Detect which cell encompasses the target text, then output its (x, y) center coordinate. 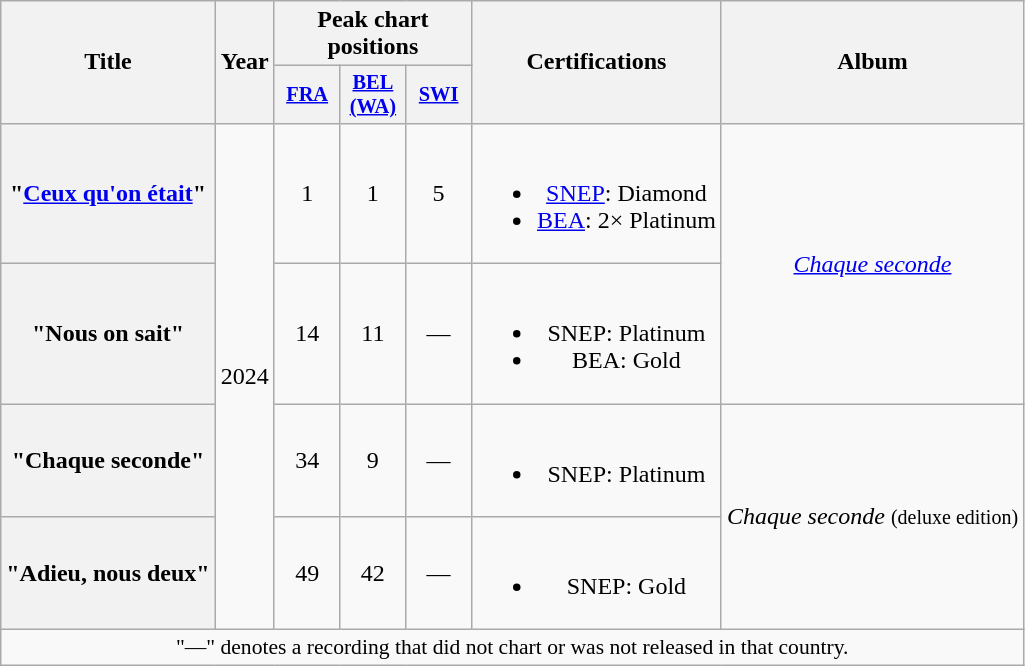
42 (373, 574)
"Ceux qu'on était" (108, 193)
SNEP: DiamondBEA: 2× Platinum (596, 193)
11 (373, 334)
SNEP: Gold (596, 574)
14 (307, 334)
SNEP: PlatinumBEA: Gold (596, 334)
Peak chart positions (372, 34)
5 (439, 193)
Chaque seconde (872, 263)
"Adieu, nous deux" (108, 574)
"Nous on sait" (108, 334)
2024 (244, 376)
"—" denotes a recording that did not chart or was not released in that country. (512, 648)
"Chaque seconde" (108, 460)
Title (108, 62)
SWI (439, 95)
Certifications (596, 62)
FRA (307, 95)
BEL(WA) (373, 95)
Album (872, 62)
SNEP: Platinum (596, 460)
49 (307, 574)
9 (373, 460)
Chaque seconde (deluxe edition) (872, 517)
34 (307, 460)
Year (244, 62)
